Determine the [x, y] coordinate at the center of the cell enclosing the given text.  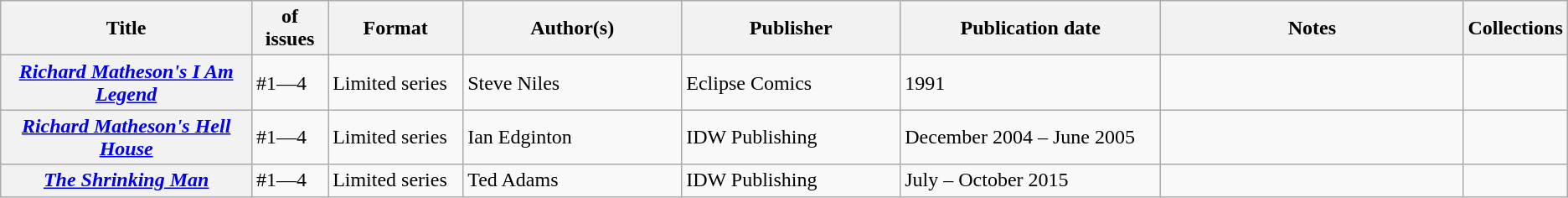
Notes [1312, 29]
Format [395, 29]
Ted Adams [573, 180]
Author(s) [573, 29]
Eclipse Comics [791, 82]
Ian Edginton [573, 138]
December 2004 – June 2005 [1030, 138]
The Shrinking Man [126, 180]
Steve Niles [573, 82]
Title [126, 29]
Richard Matheson's Hell House [126, 138]
July – October 2015 [1030, 180]
of issues [290, 29]
Publication date [1030, 29]
Collections [1515, 29]
1991 [1030, 82]
Richard Matheson's I Am Legend [126, 82]
Publisher [791, 29]
